Find where the given text appears and provide that cell's center as [X, Y] coordinate. 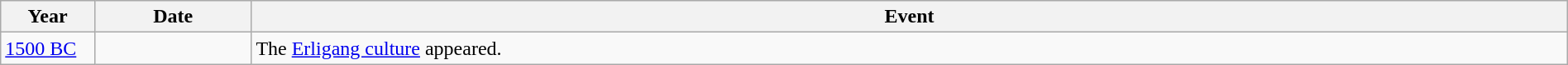
Date [172, 17]
1500 BC [48, 48]
Event [910, 17]
Year [48, 17]
The Erligang culture appeared. [910, 48]
